From the cell containing the given text, extract its center point as [x, y] coordinate. 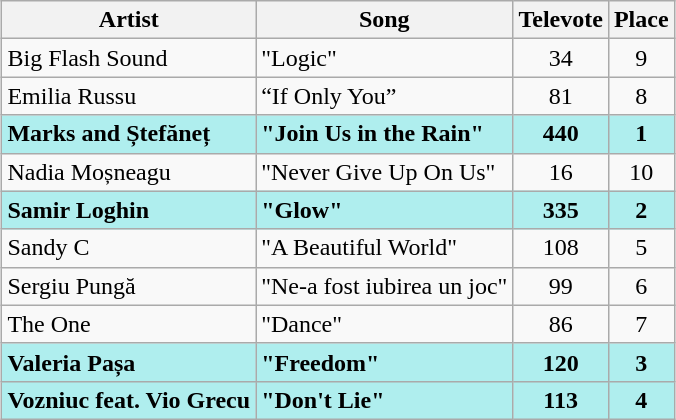
Emilia Russu [129, 96]
Artist [129, 20]
34 [560, 58]
The One [129, 324]
7 [641, 324]
5 [641, 248]
"Don't Lie" [384, 400]
120 [560, 362]
99 [560, 286]
335 [560, 210]
Sandy C [129, 248]
440 [560, 134]
Valeria Pașa [129, 362]
8 [641, 96]
"Never Give Up On Us" [384, 172]
113 [560, 400]
9 [641, 58]
16 [560, 172]
Nadia Moșneagu [129, 172]
Place [641, 20]
Marks and Ștefăneț [129, 134]
"Join Us in the Rain" [384, 134]
1 [641, 134]
"A Beautiful World" [384, 248]
10 [641, 172]
86 [560, 324]
"Logic" [384, 58]
Sergiu Pungă [129, 286]
2 [641, 210]
“If Only You” [384, 96]
"Glow" [384, 210]
Big Flash Sound [129, 58]
"Freedom" [384, 362]
Samir Loghin [129, 210]
"Ne-a fost iubirea un joc" [384, 286]
6 [641, 286]
81 [560, 96]
Vozniuc feat. Vio Grecu [129, 400]
108 [560, 248]
4 [641, 400]
"Dance" [384, 324]
Song [384, 20]
3 [641, 362]
Televote [560, 20]
